Scan for the cell matching the given text and deliver its [x, y] coordinate at center. 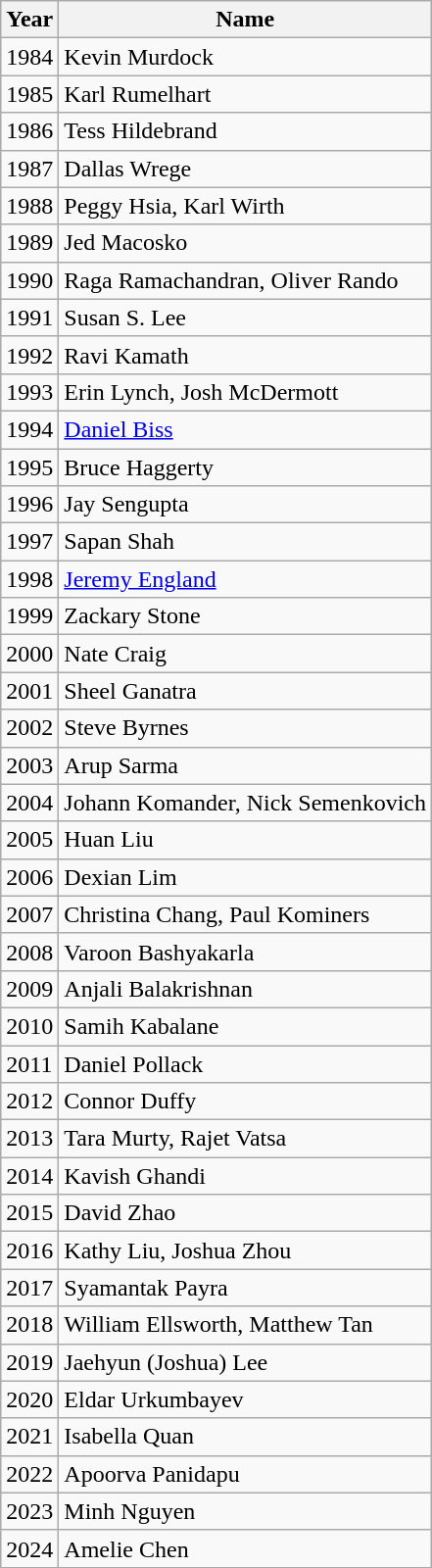
Kathy Liu, Joshua Zhou [245, 1250]
Huan Liu [245, 840]
Tara Murty, Rajet Vatsa [245, 1139]
2015 [29, 1213]
Karl Rumelhart [245, 94]
1987 [29, 169]
Dallas Wrege [245, 169]
2019 [29, 1362]
2006 [29, 877]
Sheel Ganatra [245, 691]
Daniel Biss [245, 429]
Ravi Kamath [245, 355]
Kevin Murdock [245, 57]
2017 [29, 1288]
William Ellsworth, Matthew Tan [245, 1325]
Varoon Bashyakarla [245, 952]
Jed Macosko [245, 243]
1996 [29, 505]
Peggy Hsia, Karl Wirth [245, 206]
1999 [29, 616]
Minh Nguyen [245, 1511]
1993 [29, 392]
1984 [29, 57]
Kavish Ghandi [245, 1176]
2003 [29, 765]
Arup Sarma [245, 765]
1990 [29, 280]
1985 [29, 94]
2020 [29, 1399]
2011 [29, 1063]
2024 [29, 1548]
Tess Hildebrand [245, 131]
2018 [29, 1325]
1988 [29, 206]
2001 [29, 691]
Jeremy England [245, 579]
Johann Komander, Nick Semenkovich [245, 803]
2022 [29, 1474]
Sapan Shah [245, 542]
2012 [29, 1102]
Zackary Stone [245, 616]
2002 [29, 728]
1992 [29, 355]
2005 [29, 840]
1989 [29, 243]
1997 [29, 542]
1986 [29, 131]
Bruce Haggerty [245, 467]
2016 [29, 1250]
Jay Sengupta [245, 505]
2009 [29, 989]
Syamantak Payra [245, 1288]
2013 [29, 1139]
1991 [29, 318]
2004 [29, 803]
Amelie Chen [245, 1548]
Christina Chang, Paul Kominers [245, 914]
2000 [29, 654]
1998 [29, 579]
Apoorva Panidapu [245, 1474]
Samih Kabalane [245, 1026]
Daniel Pollack [245, 1063]
2010 [29, 1026]
Erin Lynch, Josh McDermott [245, 392]
2014 [29, 1176]
2008 [29, 952]
Jaehyun (Joshua) Lee [245, 1362]
Nate Craig [245, 654]
Year [29, 20]
David Zhao [245, 1213]
1994 [29, 429]
Anjali Balakrishnan [245, 989]
Susan S. Lee [245, 318]
Raga Ramachandran, Oliver Rando [245, 280]
1995 [29, 467]
Eldar Urkumbayev [245, 1399]
2023 [29, 1511]
2021 [29, 1437]
Isabella Quan [245, 1437]
2007 [29, 914]
Connor Duffy [245, 1102]
Name [245, 20]
Steve Byrnes [245, 728]
Dexian Lim [245, 877]
